Extract the [X, Y] coordinate from the center of the cell holding the provided text.  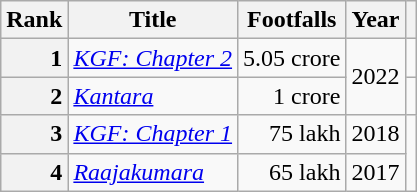
Footfalls [292, 20]
Rank [34, 20]
3 [34, 134]
4 [34, 172]
75 lakh [292, 134]
2022 [376, 77]
1 [34, 58]
Kantara [153, 96]
Title [153, 20]
2017 [376, 172]
KGF: Chapter 2 [153, 58]
KGF: Chapter 1 [153, 134]
1 crore [292, 96]
2018 [376, 134]
Raajakumara [153, 172]
2 [34, 96]
65 lakh [292, 172]
5.05 crore [292, 58]
Year [376, 20]
